Capture the cell that displays the provided text and extract its (X, Y) central coordinate. 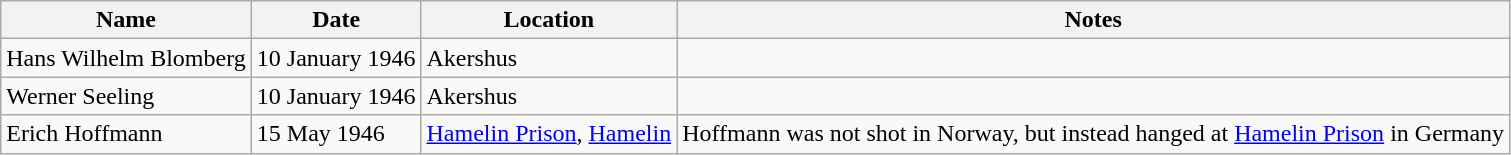
Name (126, 20)
Date (336, 20)
Hamelin Prison, Hamelin (549, 134)
15 May 1946 (336, 134)
Hans Wilhelm Blomberg (126, 58)
Location (549, 20)
Hoffmann was not shot in Norway, but instead hanged at Hamelin Prison in Germany (1094, 134)
Erich Hoffmann (126, 134)
Werner Seeling (126, 96)
Notes (1094, 20)
